Identify which cell holds the provided text, then report its [x, y] central coordinate. 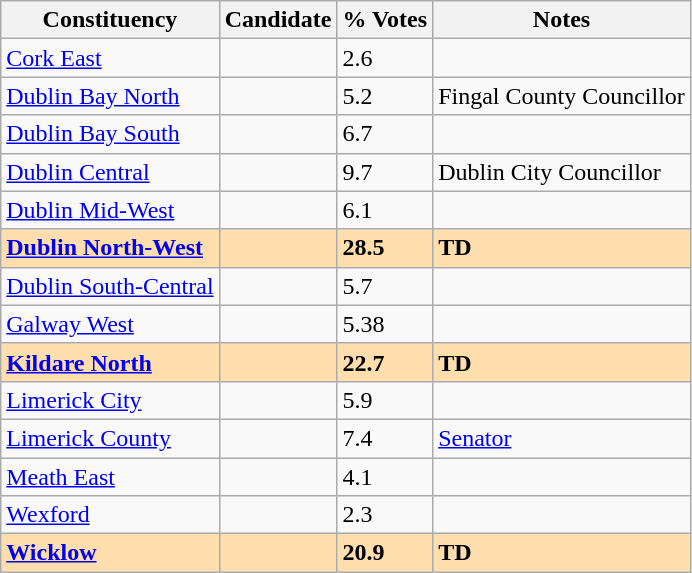
Senator [562, 438]
9.7 [385, 172]
Dublin City Councillor [562, 172]
Galway West [110, 324]
Dublin Mid-West [110, 210]
% Votes [385, 20]
6.1 [385, 210]
Kildare North [110, 362]
Candidate [278, 20]
Wicklow [110, 553]
Dublin Bay South [110, 134]
Dublin Central [110, 172]
5.2 [385, 96]
28.5 [385, 248]
Constituency [110, 20]
Notes [562, 20]
Limerick County [110, 438]
Limerick City [110, 400]
Wexford [110, 515]
5.7 [385, 286]
7.4 [385, 438]
Dublin South-Central [110, 286]
5.9 [385, 400]
Meath East [110, 477]
2.6 [385, 58]
6.7 [385, 134]
Cork East [110, 58]
22.7 [385, 362]
4.1 [385, 477]
Dublin North-West [110, 248]
Dublin Bay North [110, 96]
20.9 [385, 553]
2.3 [385, 515]
5.38 [385, 324]
Fingal County Councillor [562, 96]
